For the text-containing cell, return its midpoint in (X, Y) coordinate format. 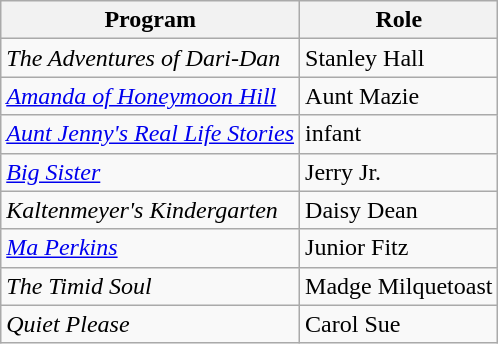
Stanley Hall (399, 58)
Program (150, 20)
Daisy Dean (399, 210)
Ma Perkins (150, 248)
Quiet Please (150, 324)
Big Sister (150, 172)
Jerry Jr. (399, 172)
Aunt Mazie (399, 96)
Junior Fitz (399, 248)
Role (399, 20)
Carol Sue (399, 324)
The Adventures of Dari-Dan (150, 58)
The Timid Soul (150, 286)
Aunt Jenny's Real Life Stories (150, 134)
Madge Milquetoast (399, 286)
Kaltenmeyer's Kindergarten (150, 210)
Amanda of Honeymoon Hill (150, 96)
infant (399, 134)
